Detect which cell encompasses the target text, then output its (X, Y) center coordinate. 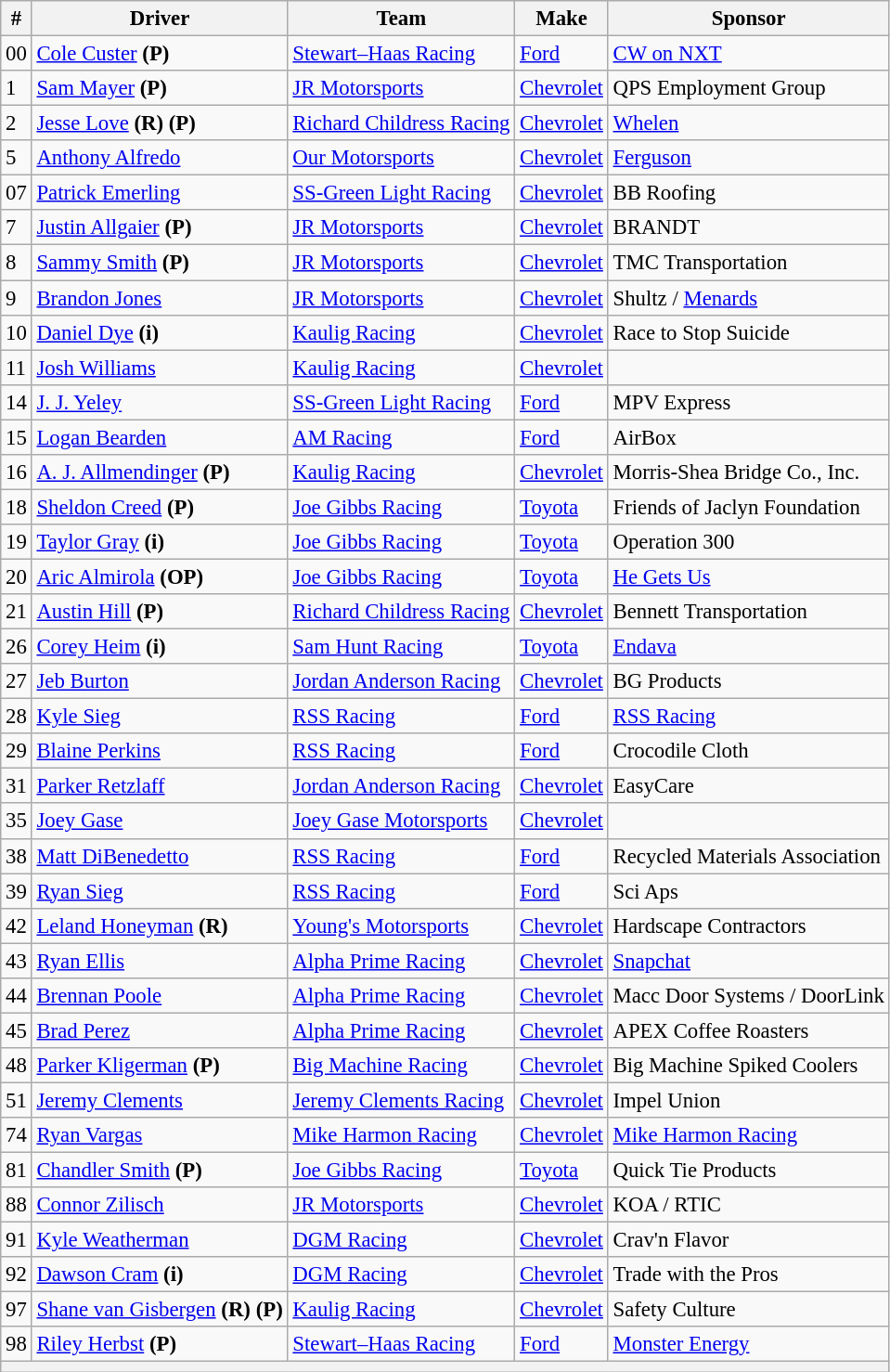
TMC Transportation (748, 263)
Josh Williams (160, 368)
Logan Bearden (160, 437)
A. J. Allmendinger (P) (160, 472)
51 (17, 1100)
Race to Stop Suicide (748, 332)
Ryan Sieg (160, 891)
Matt DiBenedetto (160, 856)
Team (401, 19)
Jeb Burton (160, 681)
Ryan Ellis (160, 961)
Shultz / Menards (748, 298)
KOA / RTIC (748, 1205)
Anthony Alfredo (160, 158)
QPS Employment Group (748, 88)
Driver (160, 19)
Parker Retzlaff (160, 786)
Brad Perez (160, 1030)
Sheldon Creed (P) (160, 507)
18 (17, 507)
Safety Culture (748, 1310)
45 (17, 1030)
Brandon Jones (160, 298)
Impel Union (748, 1100)
Jeremy Clements Racing (401, 1100)
20 (17, 576)
AM Racing (401, 437)
Patrick Emerling (160, 193)
Austin Hill (P) (160, 612)
Ryan Vargas (160, 1135)
Justin Allgaier (P) (160, 227)
Joey Gase Motorsports (401, 822)
26 (17, 647)
Big Machine Racing (401, 1066)
1 (17, 88)
27 (17, 681)
10 (17, 332)
Parker Kligerman (P) (160, 1066)
Young's Motorsports (401, 925)
Bennett Transportation (748, 612)
Quick Tie Products (748, 1171)
Leland Honeyman (R) (160, 925)
Jesse Love (R) (P) (160, 123)
Kyle Sieg (160, 717)
MPV Express (748, 402)
43 (17, 961)
AirBox (748, 437)
39 (17, 891)
J. J. Yeley (160, 402)
19 (17, 542)
11 (17, 368)
BB Roofing (748, 193)
Big Machine Spiked Coolers (748, 1066)
Corey Heim (i) (160, 647)
BRANDT (748, 227)
He Gets Us (748, 576)
Ferguson (748, 158)
9 (17, 298)
Crav'n Flavor (748, 1240)
00 (17, 54)
EasyCare (748, 786)
Our Motorsports (401, 158)
Friends of Jaclyn Foundation (748, 507)
2 (17, 123)
31 (17, 786)
Kyle Weatherman (160, 1240)
Sci Aps (748, 891)
Sam Mayer (P) (160, 88)
07 (17, 193)
# (17, 19)
Dawson Cram (i) (160, 1275)
91 (17, 1240)
Endava (748, 647)
74 (17, 1135)
5 (17, 158)
Make (561, 19)
88 (17, 1205)
Blaine Perkins (160, 751)
92 (17, 1275)
CW on NXT (748, 54)
44 (17, 996)
Sammy Smith (P) (160, 263)
BG Products (748, 681)
Monster Energy (748, 1345)
35 (17, 822)
Aric Almirola (OP) (160, 576)
Riley Herbst (P) (160, 1345)
Operation 300 (748, 542)
98 (17, 1345)
8 (17, 263)
21 (17, 612)
Daniel Dye (i) (160, 332)
14 (17, 402)
Crocodile Cloth (748, 751)
APEX Coffee Roasters (748, 1030)
Hardscape Contractors (748, 925)
Joey Gase (160, 822)
97 (17, 1310)
Sponsor (748, 19)
Chandler Smith (P) (160, 1171)
Snapchat (748, 961)
29 (17, 751)
38 (17, 856)
Trade with the Pros (748, 1275)
7 (17, 227)
Recycled Materials Association (748, 856)
Macc Door Systems / DoorLink (748, 996)
Brennan Poole (160, 996)
28 (17, 717)
48 (17, 1066)
42 (17, 925)
Cole Custer (P) (160, 54)
15 (17, 437)
Shane van Gisbergen (R) (P) (160, 1310)
Connor Zilisch (160, 1205)
Whelen (748, 123)
Taylor Gray (i) (160, 542)
Sam Hunt Racing (401, 647)
81 (17, 1171)
Morris-Shea Bridge Co., Inc. (748, 472)
16 (17, 472)
Jeremy Clements (160, 1100)
